Extract the (x, y) coordinate from the center of the cell holding the provided text.  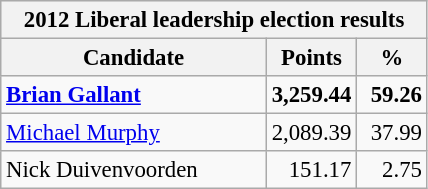
2,089.39 (311, 133)
Brian Gallant (134, 95)
37.99 (392, 133)
Points (311, 58)
2012 Liberal leadership election results (214, 20)
151.17 (311, 170)
Michael Murphy (134, 133)
% (392, 58)
Nick Duivenvoorden (134, 170)
59.26 (392, 95)
2.75 (392, 170)
3,259.44 (311, 95)
Candidate (134, 58)
